Output the [X, Y] coordinate of the center of the cell containing the given text.  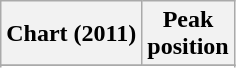
Chart (2011) [72, 34]
Peakposition [188, 34]
